Determine the [X, Y] coordinate at the center of the cell enclosing the given text.  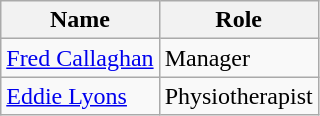
Name [80, 20]
Role [238, 20]
Physiotherapist [238, 96]
Fred Callaghan [80, 58]
Eddie Lyons [80, 96]
Manager [238, 58]
